Return the (x, y) coordinate for the center point of the cell that contains the specified text.  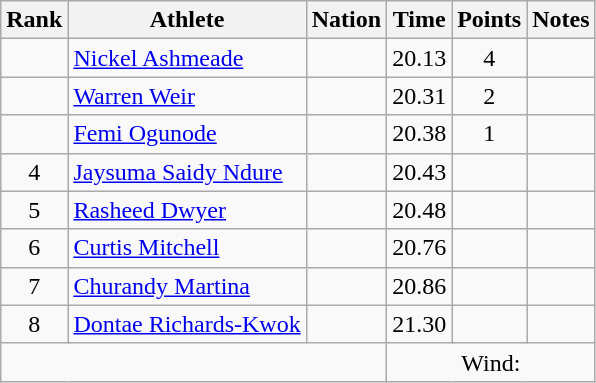
Jaysuma Saidy Ndure (187, 172)
Wind: (492, 362)
20.76 (420, 248)
Warren Weir (187, 96)
8 (34, 324)
Nickel Ashmeade (187, 58)
21.30 (420, 324)
Rasheed Dwyer (187, 210)
Curtis Mitchell (187, 248)
7 (34, 286)
6 (34, 248)
20.86 (420, 286)
Nation (346, 20)
20.38 (420, 134)
Notes (561, 20)
Femi Ogunode (187, 134)
Points (490, 20)
1 (490, 134)
5 (34, 210)
20.31 (420, 96)
Time (420, 20)
Athlete (187, 20)
20.13 (420, 58)
Rank (34, 20)
20.43 (420, 172)
2 (490, 96)
Churandy Martina (187, 286)
Dontae Richards-Kwok (187, 324)
20.48 (420, 210)
